Identify which cell holds the provided text, then report its [x, y] central coordinate. 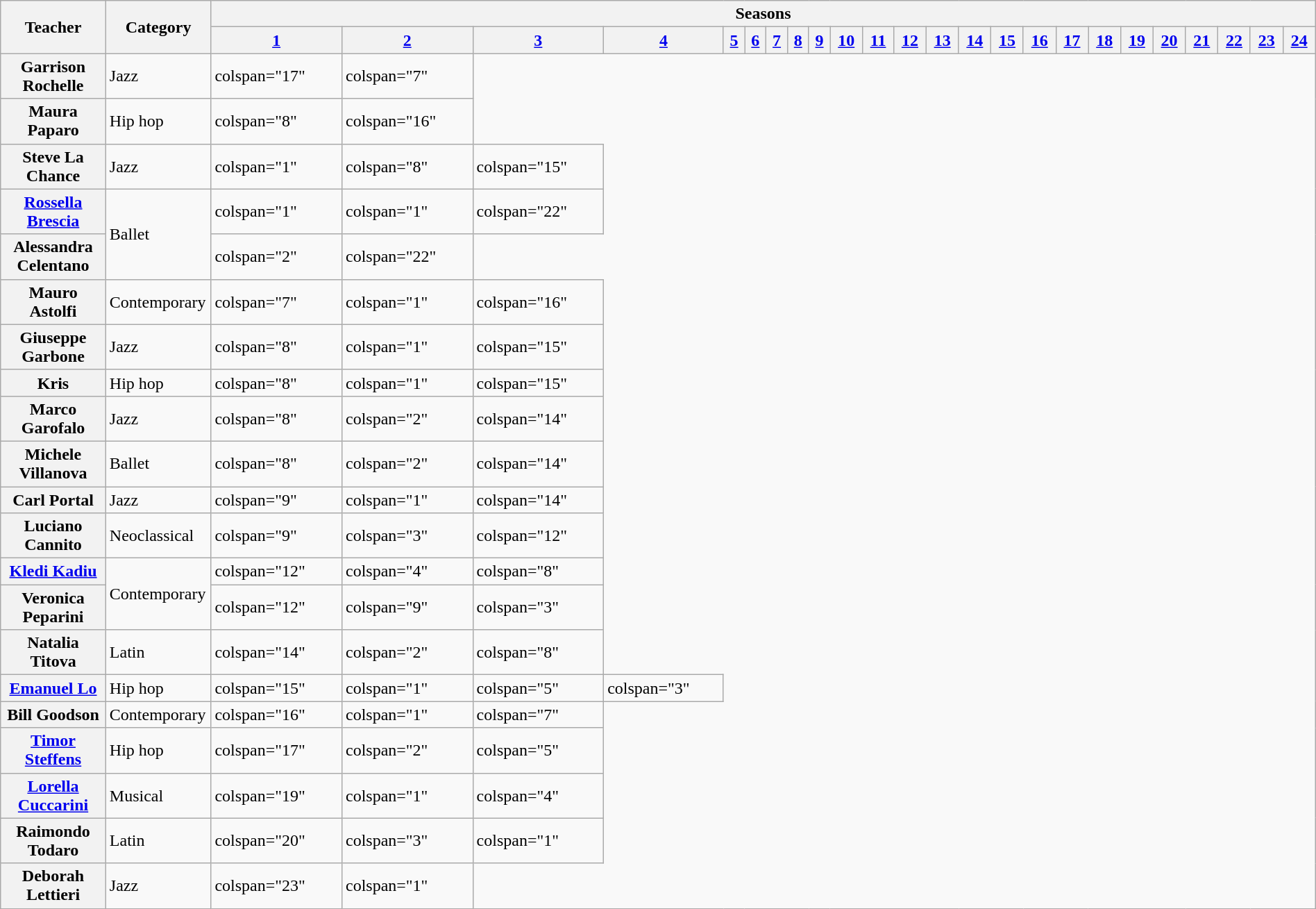
20 [1169, 40]
22 [1234, 40]
Alessandra Celentano [53, 257]
Deborah Lettieri [53, 886]
17 [1072, 40]
16 [1040, 40]
Natalia Titova [53, 653]
Category [158, 27]
9 [819, 40]
Neoclassical [158, 536]
10 [847, 40]
colspan="20" [276, 840]
2 [407, 40]
Kris [53, 383]
14 [975, 40]
Teacher [53, 27]
Kledi Kadiu [53, 572]
Giuseppe Garbone [53, 347]
3 [539, 40]
7 [777, 40]
4 [664, 40]
Marco Garofalo [53, 418]
24 [1299, 40]
13 [943, 40]
colspan="19" [276, 796]
Steve La Chance [53, 167]
8 [798, 40]
Timor Steffens [53, 750]
Raimondo Todaro [53, 840]
Maura Paparo [53, 121]
11 [879, 40]
15 [1008, 40]
Seasons [764, 14]
colspan="23" [276, 886]
Bill Goodson [53, 715]
5 [734, 40]
21 [1202, 40]
1 [276, 40]
6 [755, 40]
Michele Villanova [53, 464]
19 [1137, 40]
Veronica Peparini [53, 607]
23 [1266, 40]
Carl Portal [53, 499]
18 [1105, 40]
Luciano Cannito [53, 536]
Rossella Brescia [53, 211]
12 [911, 40]
Lorella Cuccarini [53, 796]
Mauro Astolfi [53, 301]
Emanuel Lo [53, 688]
Musical [158, 796]
Garrison Rochelle [53, 76]
